Determine the (X, Y) coordinate at the center of the cell enclosing the given text.  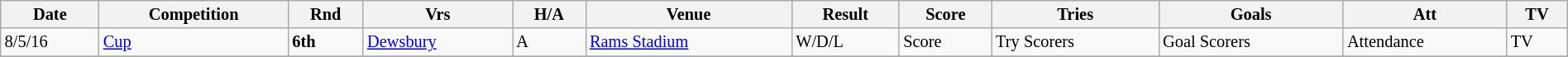
Competition (194, 14)
Try Scorers (1075, 42)
Rams Stadium (688, 42)
Attendance (1425, 42)
Cup (194, 42)
Vrs (437, 14)
Result (845, 14)
H/A (549, 14)
Goals (1250, 14)
Tries (1075, 14)
Date (50, 14)
8/5/16 (50, 42)
W/D/L (845, 42)
6th (326, 42)
Venue (688, 14)
Goal Scorers (1250, 42)
A (549, 42)
Dewsbury (437, 42)
Att (1425, 14)
Rnd (326, 14)
